Return the (x, y) coordinate for the center point of the cell that contains the specified text.  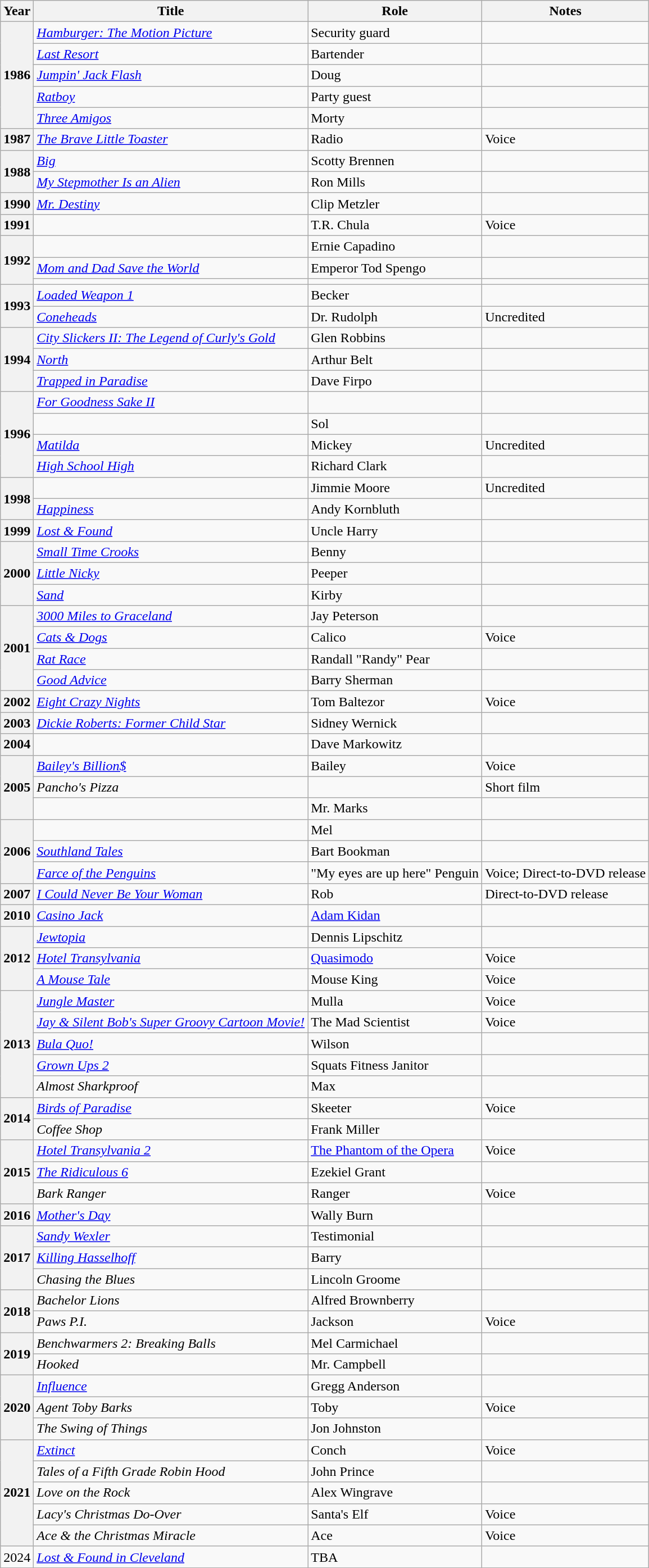
Sandy Wexler (171, 1236)
Kirby (395, 595)
Ernie Capadino (395, 246)
Dave Markowitz (395, 744)
Mr. Marks (395, 808)
Max (395, 1087)
Paws P.I. (171, 1322)
Barry Sherman (395, 680)
Agent Toby Barks (171, 1407)
Little Nicky (171, 573)
1993 (17, 306)
Skeeter (395, 1108)
My Stepmother Is an Alien (171, 182)
Squats Fitness Janitor (395, 1065)
Ranger (395, 1193)
2003 (17, 723)
High School High (171, 466)
2018 (17, 1311)
Notes (565, 11)
Mel (395, 830)
2021 (17, 1493)
2014 (17, 1119)
Dickie Roberts: Former Child Star (171, 723)
Gregg Anderson (395, 1386)
Sand (171, 595)
Radio (395, 139)
Lacy's Christmas Do-Over (171, 1514)
Emperor Tod Spengo (395, 268)
Short film (565, 787)
Morty (395, 118)
Wilson (395, 1044)
Ezekiel Grant (395, 1172)
1992 (17, 260)
North (171, 360)
Jay & Silent Bob's Super Groovy Cartoon Movie! (171, 1022)
Good Advice (171, 680)
Benchwarmers 2: Breaking Balls (171, 1343)
Big (171, 161)
Rat Race (171, 659)
2012 (17, 958)
Alex Wingrave (395, 1493)
"My eyes are up here" Penguin (395, 872)
For Goodness Sake II (171, 402)
Toby (395, 1407)
1999 (17, 530)
Trapped in Paradise (171, 381)
Role (395, 11)
Jungle Master (171, 1001)
Lost & Found in Cleveland (171, 1557)
Glen Robbins (395, 338)
Ratboy (171, 97)
Mel Carmichael (395, 1343)
Mulla (395, 1001)
2015 (17, 1172)
The Mad Scientist (395, 1022)
Scotty Brennen (395, 161)
Bailey (395, 766)
Benny (395, 552)
Bart Bookman (395, 851)
Year (17, 11)
Mom and Dad Save the World (171, 268)
Frank Miller (395, 1129)
Hotel Transylvania (171, 958)
A Mouse Tale (171, 980)
Doug (395, 75)
Almost Sharkproof (171, 1087)
2002 (17, 702)
Party guest (395, 97)
Bartender (395, 54)
Small Time Crooks (171, 552)
Southland Tales (171, 851)
Randall "Randy" Pear (395, 659)
Jimmie Moore (395, 488)
Becker (395, 296)
1998 (17, 498)
Hotel Transylvania 2 (171, 1151)
1991 (17, 225)
Coneheads (171, 317)
1986 (17, 75)
Farce of the Penguins (171, 872)
Sol (395, 424)
Jewtopia (171, 937)
Title (171, 11)
2007 (17, 894)
Birds of Paradise (171, 1108)
Alfred Brownberry (395, 1301)
Voice; Direct-to-DVD release (565, 872)
Direct-to-DVD release (565, 894)
Grown Ups 2 (171, 1065)
Bailey's Billion$ (171, 766)
Coffee Shop (171, 1129)
1996 (17, 434)
2016 (17, 1215)
The Brave Little Toaster (171, 139)
Jumpin' Jack Flash (171, 75)
2005 (17, 787)
Extinct (171, 1450)
Peeper (395, 573)
TBA (395, 1557)
2000 (17, 573)
Cats & Dogs (171, 638)
Barry (395, 1257)
1990 (17, 203)
Conch (395, 1450)
Ace (395, 1535)
Sidney Wernick (395, 723)
Jackson (395, 1322)
Mother's Day (171, 1215)
2024 (17, 1557)
Lincoln Groome (395, 1279)
Clip Metzler (395, 203)
1987 (17, 139)
Chasing the Blues (171, 1279)
The Ridiculous 6 (171, 1172)
Matilda (171, 445)
Mr. Campbell (395, 1365)
Last Resort (171, 54)
Quasimodo (395, 958)
Wally Burn (395, 1215)
Lost & Found (171, 530)
Hamburger: The Motion Picture (171, 33)
2010 (17, 915)
I Could Never Be Your Woman (171, 894)
Dave Firpo (395, 381)
Pancho's Pizza (171, 787)
Testimonial (395, 1236)
Arthur Belt (395, 360)
Dr. Rudolph (395, 317)
Loaded Weapon 1 (171, 296)
Bark Ranger (171, 1193)
Bachelor Lions (171, 1301)
The Swing of Things (171, 1429)
Santa's Elf (395, 1514)
Love on the Rock (171, 1493)
Dennis Lipschitz (395, 937)
1994 (17, 360)
Adam Kidan (395, 915)
3000 Miles to Graceland (171, 616)
Mouse King (395, 980)
Mickey (395, 445)
Tom Baltezor (395, 702)
Mr. Destiny (171, 203)
2006 (17, 851)
Tales of a Fifth Grade Robin Hood (171, 1471)
Security guard (395, 33)
Uncle Harry (395, 530)
2019 (17, 1354)
2017 (17, 1257)
Ace & the Christmas Miracle (171, 1535)
Jay Peterson (395, 616)
Jon Johnston (395, 1429)
1988 (17, 171)
Happiness (171, 509)
T.R. Chula (395, 225)
Hooked (171, 1365)
John Prince (395, 1471)
Rob (395, 894)
Richard Clark (395, 466)
The Phantom of the Opera (395, 1151)
City Slickers II: The Legend of Curly's Gold (171, 338)
2013 (17, 1044)
Ron Mills (395, 182)
2004 (17, 744)
Calico (395, 638)
Bula Quo! (171, 1044)
2001 (17, 648)
2020 (17, 1407)
Influence (171, 1386)
Killing Hasselhoff (171, 1257)
Three Amigos (171, 118)
Casino Jack (171, 915)
Eight Crazy Nights (171, 702)
Andy Kornbluth (395, 509)
